Search for the cell housing the specified text and yield its [x, y] center coordinate. 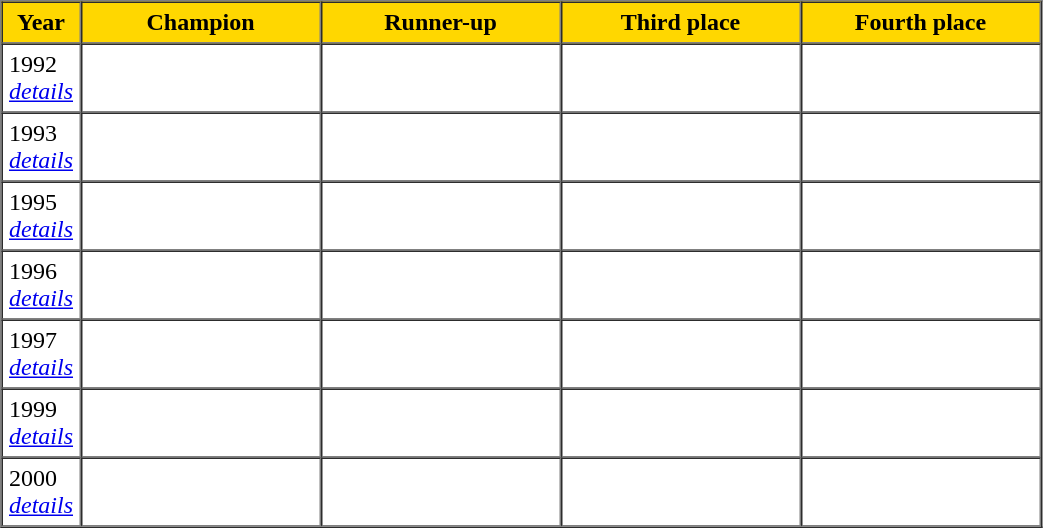
1995details [42, 216]
2000details [42, 492]
Champion [201, 23]
1992details [42, 78]
Third place [681, 23]
1993details [42, 146]
1996details [42, 284]
1997details [42, 354]
Year [42, 23]
Fourth place [921, 23]
1999details [42, 422]
Runner-up [441, 23]
